Output the [X, Y] coordinate of the center of the cell containing the given text.  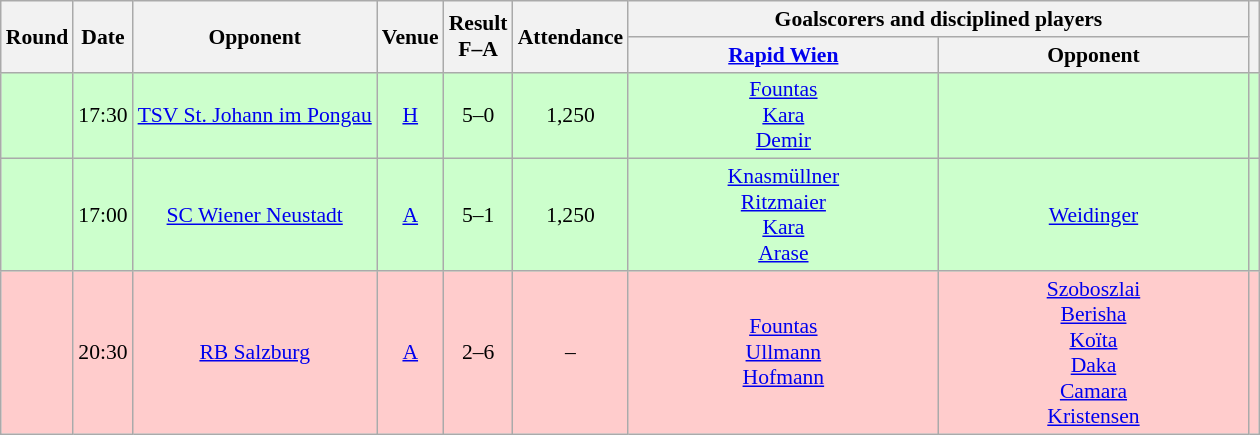
Attendance [571, 36]
5–1 [478, 215]
RB Salzburg [255, 352]
Fountas Kara Demir [783, 116]
Rapid Wien [783, 55]
17:00 [102, 215]
Weidinger [1093, 215]
17:30 [102, 116]
– [571, 352]
Szoboszlai Berisha Koïta Daka Camara Kristensen [1093, 352]
H [410, 116]
5–0 [478, 116]
SC Wiener Neustadt [255, 215]
Venue [410, 36]
Goalscorers and disciplined players [938, 19]
Knasmüllner Ritzmaier Kara Arase [783, 215]
Date [102, 36]
2–6 [478, 352]
20:30 [102, 352]
ResultF–A [478, 36]
Fountas Ullmann Hofmann [783, 352]
TSV St. Johann im Pongau [255, 116]
Round [38, 36]
